Search for the cell housing the specified text and yield its (x, y) center coordinate. 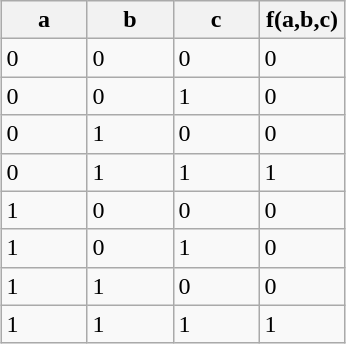
b (130, 20)
f(a,b,c) (302, 20)
a (44, 20)
c (216, 20)
